For the text-containing cell, return its midpoint in [x, y] coordinate format. 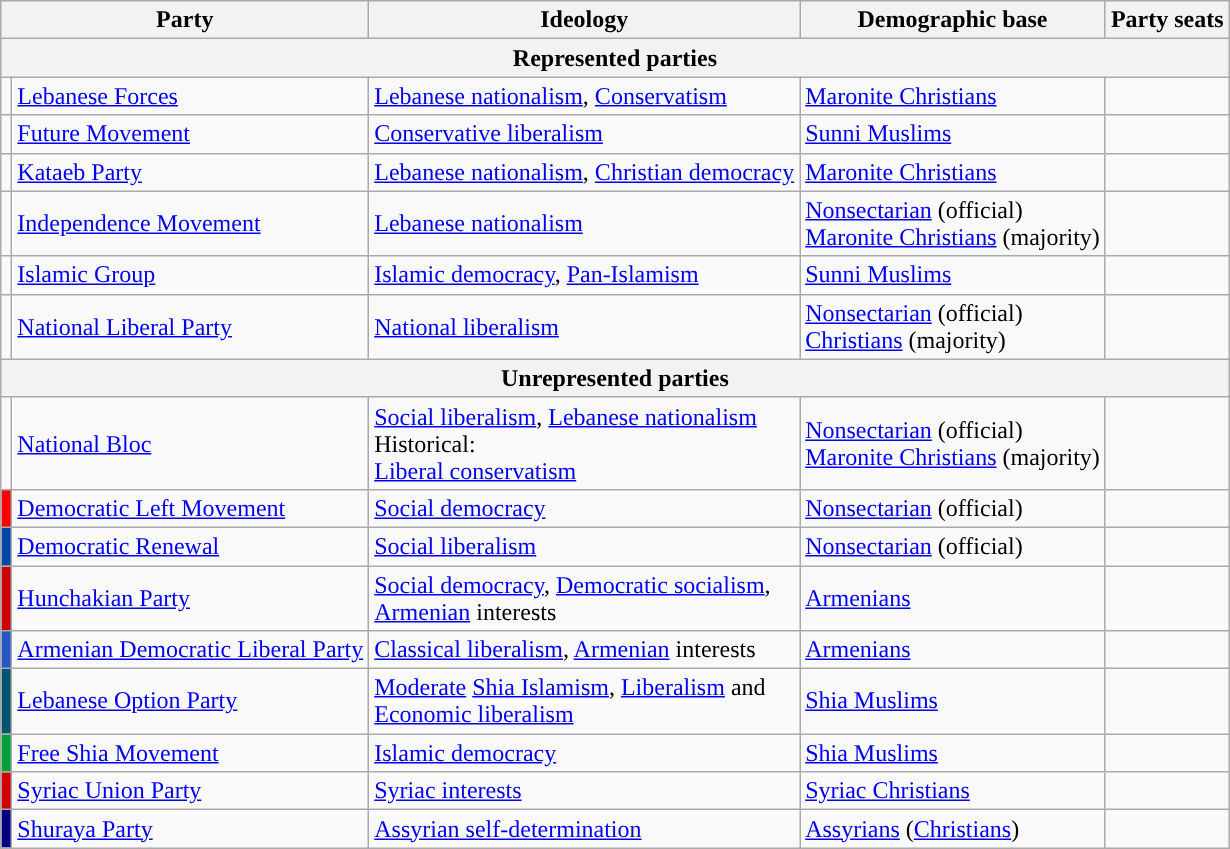
Lebanese Forces [190, 96]
Party seats [1167, 20]
Ideology [584, 20]
Demographic base [953, 20]
Syriac Union Party [190, 791]
Free Shia Movement [190, 753]
Social liberalism [584, 546]
Independence Movement [190, 224]
Islamic Group [190, 275]
Democratic Left Movement [190, 508]
Syriac Christians [953, 791]
Party [185, 20]
Assyrians (Christians) [953, 829]
Social democracy, Democratic socialism,Armenian interests [584, 598]
Islamic democracy, Pan-Islamism [584, 275]
Islamic democracy [584, 753]
Moderate Shia Islamism, Liberalism andEconomic liberalism [584, 702]
Kataeb Party [190, 172]
Assyrian self-determination [584, 829]
Unrepresented parties [615, 378]
Shuraya Party [190, 829]
Lebanese nationalism [584, 224]
Lebanese Option Party [190, 702]
Lebanese nationalism, Christian democracy [584, 172]
Classical liberalism, Armenian interests [584, 650]
Syriac interests [584, 791]
Social democracy [584, 508]
Represented parties [615, 58]
Lebanese nationalism, Conservatism [584, 96]
National liberalism [584, 326]
Hunchakian Party [190, 598]
Future Movement [190, 134]
Armenian Democratic Liberal Party [190, 650]
Conservative liberalism [584, 134]
Democratic Renewal [190, 546]
Nonsectarian (official)Christians (majority) [953, 326]
National Liberal Party [190, 326]
National Bloc [190, 443]
Social liberalism, Lebanese nationalismHistorical:Liberal conservatism [584, 443]
